Detect which cell encompasses the target text, then output its (X, Y) center coordinate. 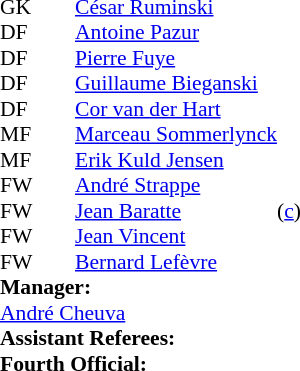
Bernard Lefèvre (176, 262)
Cor van der Hart (176, 109)
André Strappe (176, 185)
Antoine Pazur (176, 33)
Erik Kuld Jensen (176, 160)
Marceau Sommerlynck (176, 135)
Pierre Fuye (176, 58)
Jean Baratte (176, 211)
Manager: (138, 287)
Guillaume Bieganski (176, 83)
Jean Vincent (176, 237)
